Detect which cell encompasses the target text, then output its [X, Y] center coordinate. 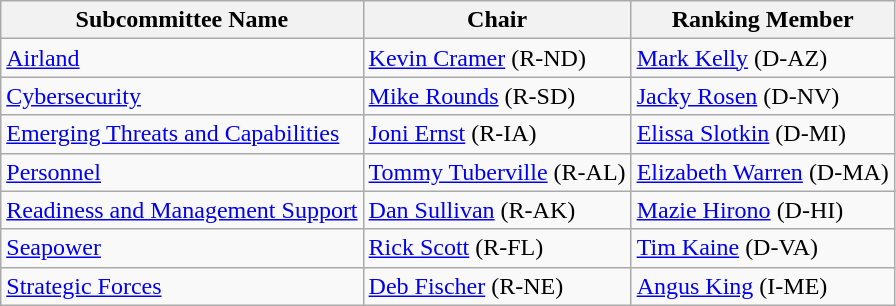
Rick Scott (R-FL) [497, 248]
Angus King (I-ME) [762, 286]
Tim Kaine (D-VA) [762, 248]
Mark Kelly (D-AZ) [762, 58]
Kevin Cramer (R-ND) [497, 58]
Tommy Tuberville (R-AL) [497, 172]
Joni Ernst (R-IA) [497, 134]
Personnel [182, 172]
Deb Fischer (R-NE) [497, 286]
Jacky Rosen (D-NV) [762, 96]
Cybersecurity [182, 96]
Chair [497, 20]
Subcommittee Name [182, 20]
Ranking Member [762, 20]
Elissa Slotkin (D-MI) [762, 134]
Emerging Threats and Capabilities [182, 134]
Mike Rounds (R-SD) [497, 96]
Readiness and Management Support [182, 210]
Elizabeth Warren (D-MA) [762, 172]
Airland [182, 58]
Seapower [182, 248]
Strategic Forces [182, 286]
Dan Sullivan (R-AK) [497, 210]
Mazie Hirono (D-HI) [762, 210]
